Find where the given text appears and provide that cell's center as [X, Y] coordinate. 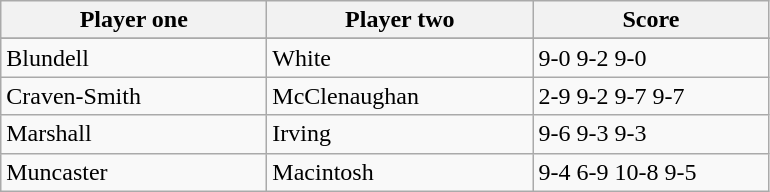
Player two [400, 20]
Muncaster [134, 172]
9-0 9-2 9-0 [651, 58]
Irving [400, 134]
Craven-Smith [134, 96]
9-4 6-9 10-8 9-5 [651, 172]
Score [651, 20]
Macintosh [400, 172]
9-6 9-3 9-3 [651, 134]
Marshall [134, 134]
2-9 9-2 9-7 9-7 [651, 96]
Player one [134, 20]
White [400, 58]
McClenaughan [400, 96]
Blundell [134, 58]
